From the cell containing the given text, extract its center point as [x, y] coordinate. 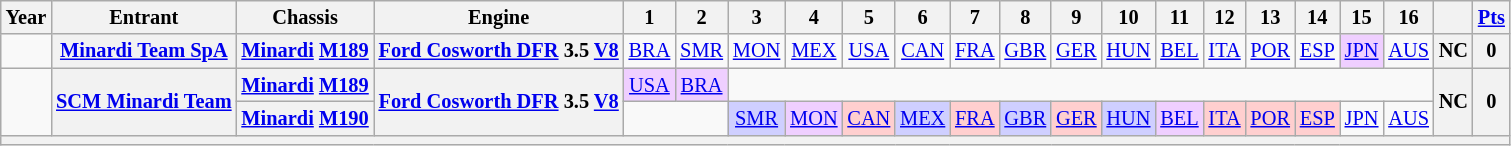
8 [1025, 17]
2 [702, 17]
10 [1129, 17]
Year [26, 17]
5 [868, 17]
3 [756, 17]
9 [1076, 17]
SCM Minardi Team [144, 102]
Pts [1492, 17]
13 [1270, 17]
4 [814, 17]
11 [1179, 17]
16 [1408, 17]
7 [974, 17]
15 [1362, 17]
1 [650, 17]
14 [1318, 17]
Entrant [144, 17]
Minardi M190 [304, 118]
Minardi Team SpA [144, 51]
6 [922, 17]
Chassis [304, 17]
Engine [499, 17]
12 [1225, 17]
